Provide the [X, Y] coordinate of the cell's center where the given text is located.  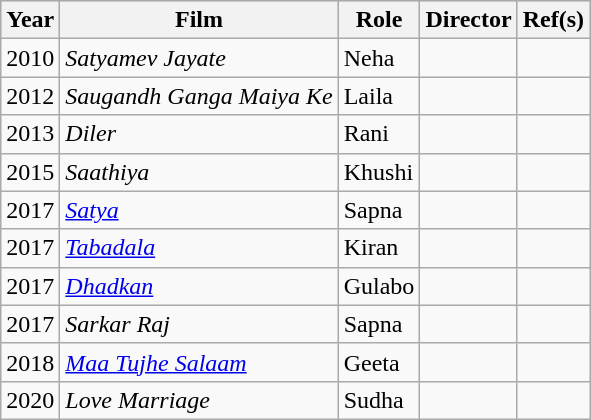
Sarkar Raj [199, 324]
Diler [199, 134]
Sudha [379, 400]
Tabadala [199, 248]
Dhadkan [199, 286]
Film [199, 20]
Laila [379, 96]
Saugandh Ganga Maiya Ke [199, 96]
Maa Tujhe Salaam [199, 362]
Satya [199, 210]
Love Marriage [199, 400]
Satyamev Jayate [199, 58]
Role [379, 20]
Gulabo [379, 286]
Saathiya [199, 172]
Geeta [379, 362]
2015 [30, 172]
2010 [30, 58]
Year [30, 20]
2012 [30, 96]
Rani [379, 134]
Ref(s) [553, 20]
2013 [30, 134]
Director [468, 20]
Kiran [379, 248]
Neha [379, 58]
Khushi [379, 172]
2020 [30, 400]
2018 [30, 362]
